Detect which cell encompasses the target text, then output its (X, Y) center coordinate. 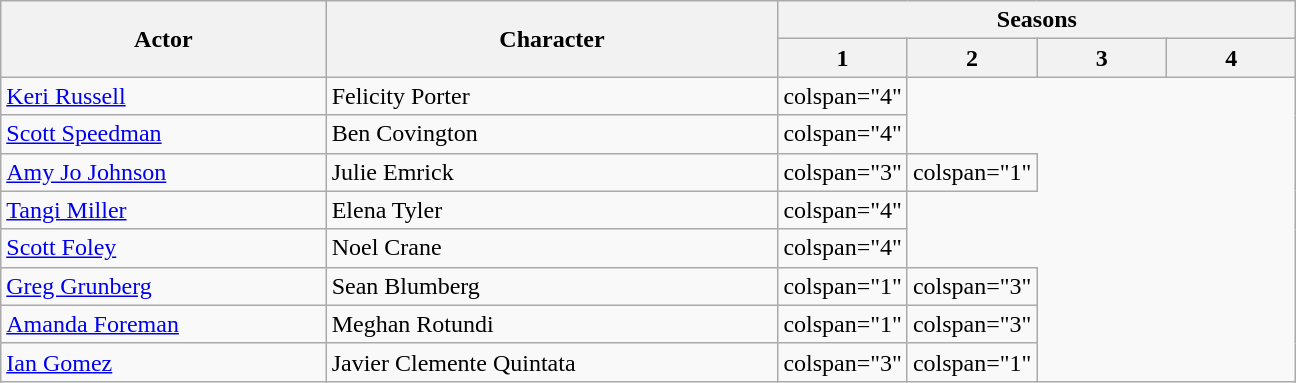
Actor (164, 39)
Meghan Rotundi (552, 324)
Elena Tyler (552, 210)
Scott Speedman (164, 134)
Character (552, 39)
Javier Clemente Quintata (552, 362)
1 (843, 58)
Keri Russell (164, 96)
Seasons (1037, 20)
4 (1231, 58)
Felicity Porter (552, 96)
Sean Blumberg (552, 286)
Scott Foley (164, 248)
Julie Emrick (552, 172)
Greg Grunberg (164, 286)
Noel Crane (552, 248)
Ben Covington (552, 134)
Tangi Miller (164, 210)
Amanda Foreman (164, 324)
3 (1102, 58)
2 (972, 58)
Amy Jo Johnson (164, 172)
Ian Gomez (164, 362)
